Determine the [X, Y] coordinate at the center of the cell enclosing the given text.  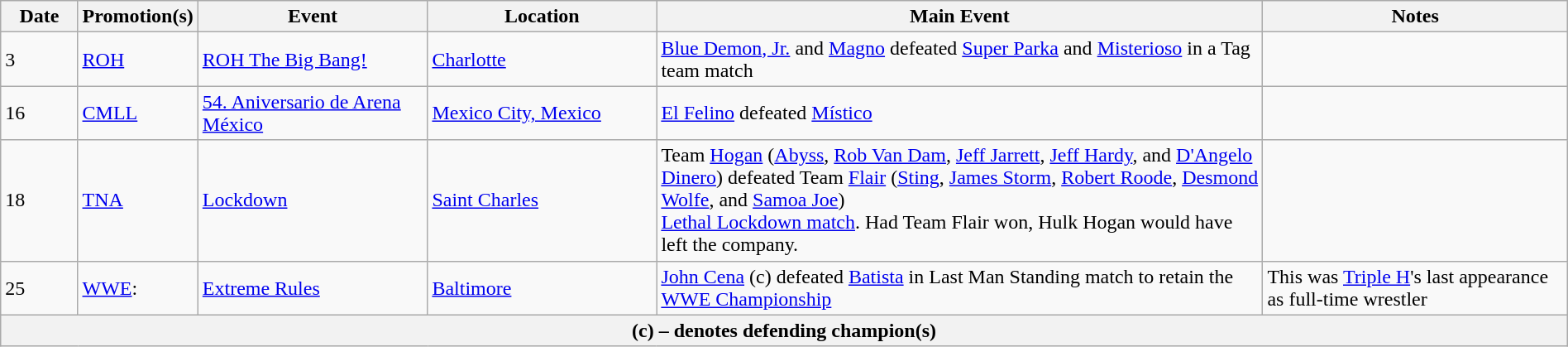
John Cena (c) defeated Batista in Last Man Standing match to retain the WWE Championship [959, 288]
25 [40, 288]
Blue Demon, Jr. and Magno defeated Super Parka and Misterioso in a Tag team match [959, 60]
ROH The Big Bang! [313, 60]
Saint Charles [543, 200]
This was Triple H's last appearance as full-time wrestler [1415, 288]
Extreme Rules [313, 288]
Baltimore [543, 288]
Main Event [959, 17]
Location [543, 17]
TNA [137, 200]
WWE: [137, 288]
Lockdown [313, 200]
(c) – denotes defending champion(s) [784, 330]
El Felino defeated Místico [959, 113]
CMLL [137, 113]
3 [40, 60]
ROH [137, 60]
Date [40, 17]
Mexico City, Mexico [543, 113]
54. Aniversario de Arena México [313, 113]
Promotion(s) [137, 17]
16 [40, 113]
18 [40, 200]
Notes [1415, 17]
Charlotte [543, 60]
Event [313, 17]
